From the cell containing the given text, extract its center point as (X, Y) coordinate. 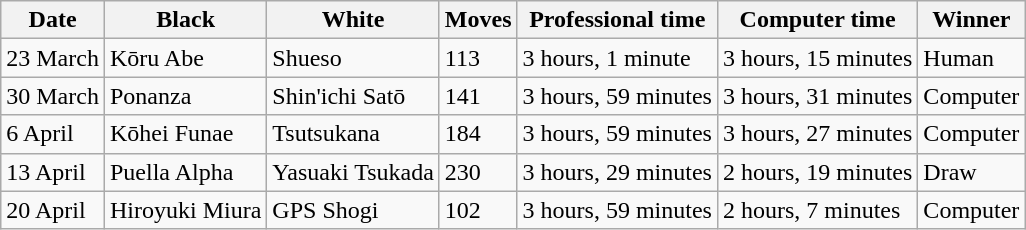
Kōru Abe (185, 58)
23 March (53, 58)
6 April (53, 134)
GPS Shogi (353, 210)
Yasuaki Tsukada (353, 172)
Shueso (353, 58)
102 (478, 210)
Tsutsukana (353, 134)
3 hours, 29 minutes (617, 172)
Professional time (617, 20)
2 hours, 7 minutes (817, 210)
Puella Alpha (185, 172)
Winner (972, 20)
2 hours, 19 minutes (817, 172)
Shin'ichi Satō (353, 96)
Black (185, 20)
230 (478, 172)
20 April (53, 210)
White (353, 20)
30 March (53, 96)
Hiroyuki Miura (185, 210)
Human (972, 58)
3 hours, 1 minute (617, 58)
Ponanza (185, 96)
3 hours, 27 minutes (817, 134)
3 hours, 15 minutes (817, 58)
Moves (478, 20)
Date (53, 20)
3 hours, 31 minutes (817, 96)
Kōhei Funae (185, 134)
Computer time (817, 20)
Draw (972, 172)
141 (478, 96)
184 (478, 134)
13 April (53, 172)
113 (478, 58)
